Output the (X, Y) coordinate of the center of the cell containing the given text.  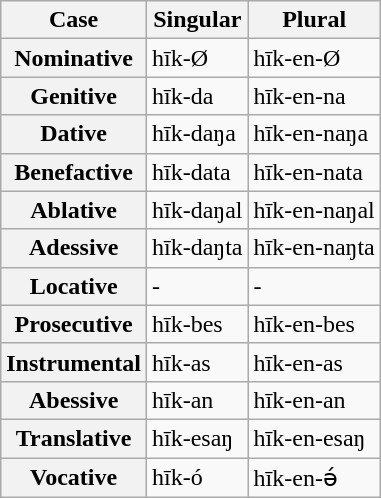
hīk-en-bes (314, 324)
Abessive (74, 400)
hīk-data (197, 172)
hīk-daŋal (197, 210)
hīk-Ø (197, 58)
Ablative (74, 210)
hīk-esaŋ (197, 438)
Dative (74, 134)
hīk-en-naŋal (314, 210)
Vocative (74, 478)
Genitive (74, 96)
hīk-en-esaŋ (314, 438)
hīk-en-an (314, 400)
Locative (74, 286)
hīk-daŋta (197, 248)
hīk-ó (197, 478)
Prosecutive (74, 324)
hīk-en-as (314, 362)
Instrumental (74, 362)
Translative (74, 438)
hīk-en-ə́ (314, 478)
Nominative (74, 58)
Adessive (74, 248)
hīk-as (197, 362)
hīk-en-Ø (314, 58)
hīk-daŋa (197, 134)
Benefactive (74, 172)
hīk-en-nata (314, 172)
hīk-en-naŋta (314, 248)
hīk-en-naŋa (314, 134)
hīk-an (197, 400)
Singular (197, 20)
hīk-da (197, 96)
hīk-en-na (314, 96)
hīk-bes (197, 324)
Plural (314, 20)
Case (74, 20)
